Extract the (x, y) coordinate from the center of the cell holding the provided text.  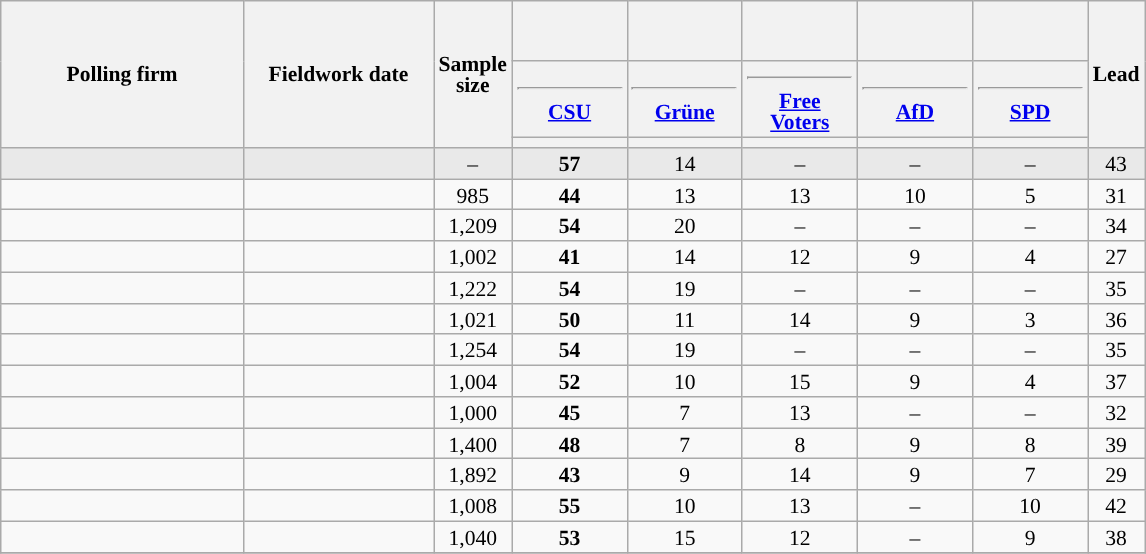
38 (1116, 536)
Grüne (684, 100)
53 (570, 536)
52 (570, 382)
34 (1116, 226)
44 (570, 194)
1,209 (473, 226)
41 (570, 256)
1,008 (473, 506)
Lead (1116, 74)
Polling firm (122, 74)
1,040 (473, 536)
42 (1116, 506)
50 (570, 320)
32 (1116, 412)
Fieldwork date (338, 74)
1,254 (473, 350)
1,021 (473, 320)
1,004 (473, 382)
55 (570, 506)
36 (1116, 320)
31 (1116, 194)
27 (1116, 256)
11 (684, 320)
5 (1030, 194)
39 (1116, 444)
1,400 (473, 444)
3 (1030, 320)
1,892 (473, 474)
45 (570, 412)
AfD (914, 100)
37 (1116, 382)
Samplesize (473, 74)
985 (473, 194)
Free Voters (800, 100)
1,002 (473, 256)
CSU (570, 100)
1,222 (473, 288)
20 (684, 226)
29 (1116, 474)
SPD (1030, 100)
1,000 (473, 412)
48 (570, 444)
57 (570, 164)
